Capture the cell that displays the provided text and extract its (x, y) central coordinate. 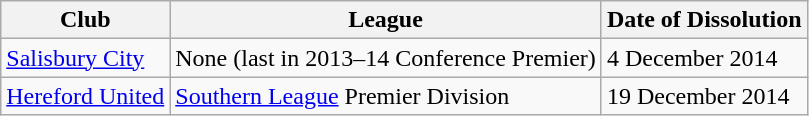
Salisbury City (86, 58)
19 December 2014 (704, 96)
Date of Dissolution (704, 20)
Hereford United (86, 96)
League (386, 20)
None (last in 2013–14 Conference Premier) (386, 58)
Southern League Premier Division (386, 96)
4 December 2014 (704, 58)
Club (86, 20)
